Search for the cell housing the specified text and yield its [X, Y] center coordinate. 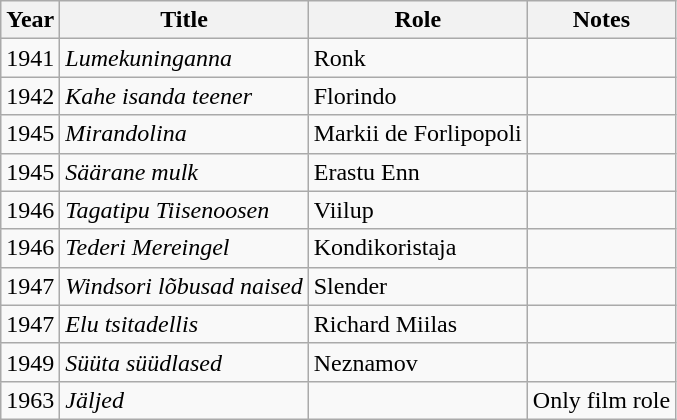
1963 [30, 400]
Jäljed [184, 400]
Mirandolina [184, 134]
1942 [30, 96]
Süüta süüdlased [184, 362]
Only film role [601, 400]
Title [184, 20]
Viilup [418, 210]
1941 [30, 58]
Tederi Mereingel [184, 248]
Lumekuninganna [184, 58]
Säärane mulk [184, 172]
Windsori lõbusad naised [184, 286]
Ronk [418, 58]
Slender [418, 286]
Year [30, 20]
Erastu Enn [418, 172]
Neznamov [418, 362]
Kondikoristaja [418, 248]
Markii de Forlipopoli [418, 134]
1949 [30, 362]
Richard Miilas [418, 324]
Elu tsitadellis [184, 324]
Notes [601, 20]
Florindo [418, 96]
Kahe isanda teener [184, 96]
Role [418, 20]
Tagatipu Tiisenoosen [184, 210]
